Identify which cell holds the provided text, then report its [X, Y] central coordinate. 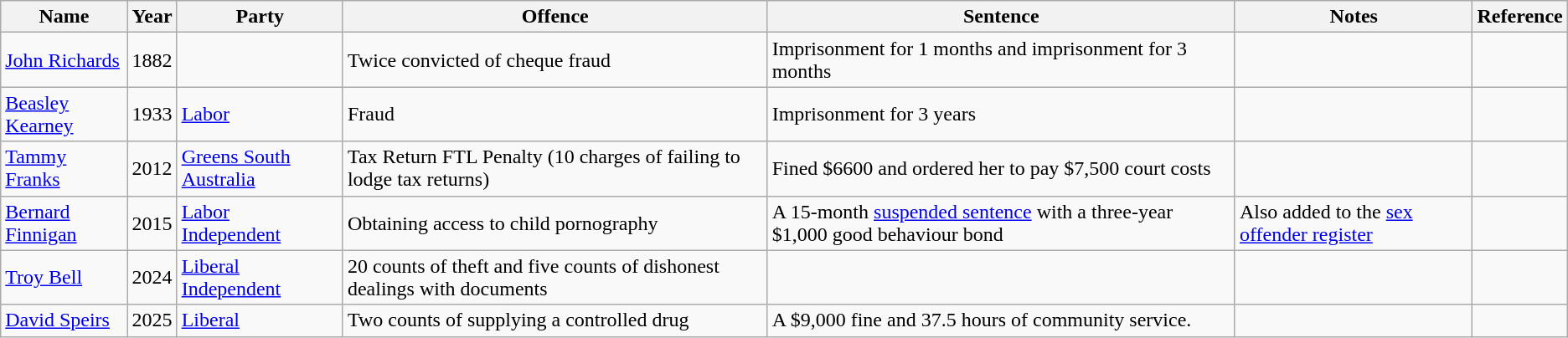
Tammy Franks [64, 169]
LiberalIndependent [260, 278]
Bernard Finnigan [64, 223]
Labor [260, 114]
Beasley Kearney [64, 114]
Imprisonment for 3 years [1001, 114]
Imprisonment for 1 months and imprisonment for 3 months [1001, 60]
John Richards [64, 60]
Party [260, 17]
A $9,000 fine and 37.5 hours of community service. [1001, 320]
Two counts of supplying a controlled drug [554, 320]
1933 [152, 114]
Name [64, 17]
Fraud [554, 114]
20 counts of theft and five counts of dishonest dealings with documents [554, 278]
2015 [152, 223]
2012 [152, 169]
Offence [554, 17]
Reference [1519, 17]
Sentence [1001, 17]
Twice convicted of cheque fraud [554, 60]
David Speirs [64, 320]
LaborIndependent [260, 223]
Also added to the sex offender register [1354, 223]
Obtaining access to child pornography [554, 223]
Tax Return FTL Penalty (10 charges of failing to lodge tax returns) [554, 169]
Liberal [260, 320]
1882 [152, 60]
2025 [152, 320]
Greens South Australia [260, 169]
Troy Bell [64, 278]
Fined $6600 and ordered her to pay $7,500 court costs [1001, 169]
A 15-month suspended sentence with a three-year $1,000 good behaviour bond [1001, 223]
Notes [1354, 17]
Year [152, 17]
2024 [152, 278]
